Locate the cell with the specified text and output its [X, Y] center coordinate. 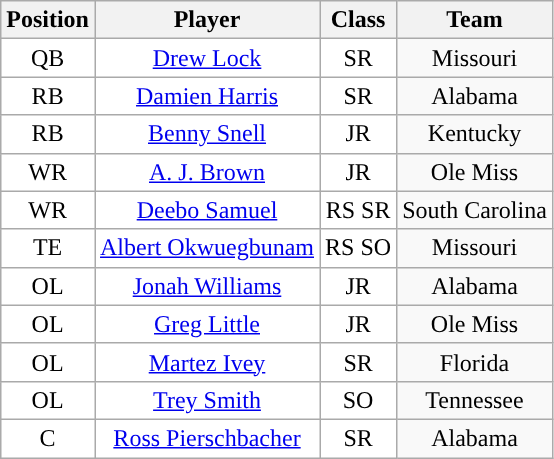
Deebo Samuel [206, 210]
QB [48, 58]
Tennessee [475, 400]
C [48, 438]
RS SO [358, 248]
Florida [475, 362]
South Carolina [475, 210]
A. J. Brown [206, 172]
Kentucky [475, 134]
Class [358, 20]
RS SR [358, 210]
Jonah Williams [206, 286]
Player [206, 20]
Greg Little [206, 324]
Trey Smith [206, 400]
Martez Ivey [206, 362]
Benny Snell [206, 134]
SO [358, 400]
Team [475, 20]
Albert Okwuegbunam [206, 248]
Drew Lock [206, 58]
Ross Pierschbacher [206, 438]
Damien Harris [206, 96]
TE [48, 248]
Position [48, 20]
